Identify which cell holds the provided text, then report its (X, Y) central coordinate. 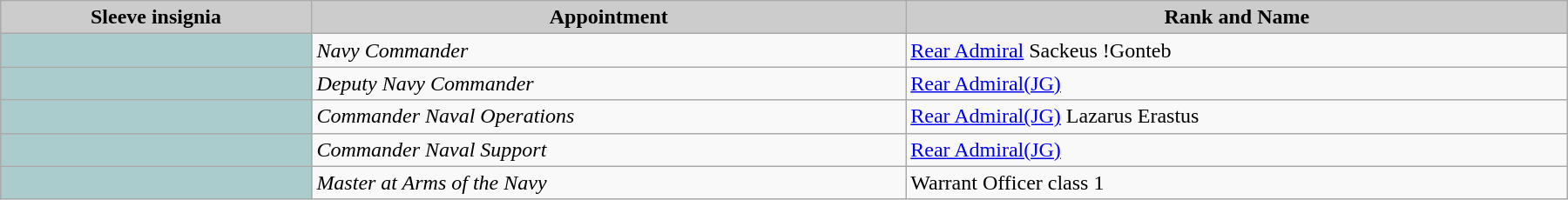
Commander Naval Operations (609, 117)
Rear Admiral Sackeus !Gonteb (1237, 50)
Appointment (609, 17)
Commander Naval Support (609, 150)
Navy Commander (609, 50)
Master at Arms of the Navy (609, 183)
Rank and Name (1237, 17)
Rear Admiral(JG) Lazarus Erastus (1237, 117)
Warrant Officer class 1 (1237, 183)
Sleeve insignia (156, 17)
Deputy Navy Commander (609, 83)
